Find where the given text appears and provide that cell's center as (X, Y) coordinate. 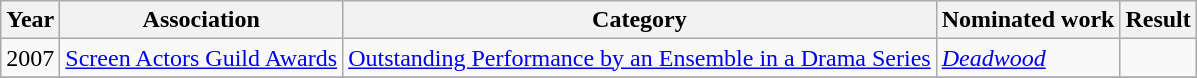
Nominated work (1028, 20)
Category (640, 20)
Screen Actors Guild Awards (202, 58)
Association (202, 20)
2007 (30, 58)
Result (1158, 20)
Deadwood (1028, 58)
Outstanding Performance by an Ensemble in a Drama Series (640, 58)
Year (30, 20)
